Return the (X, Y) coordinate for the center point of the cell that contains the specified text.  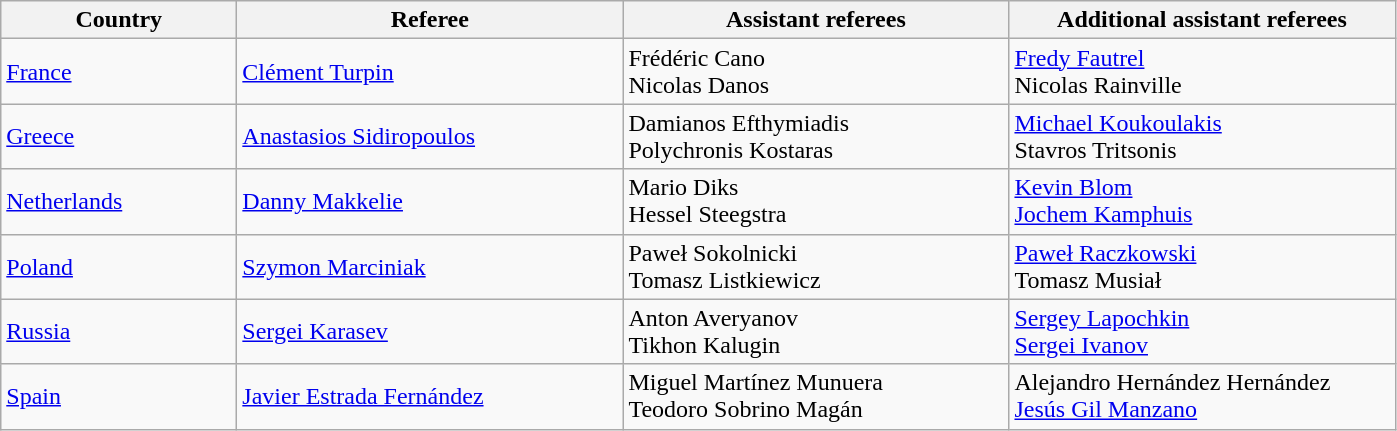
Assistant referees (816, 20)
Spain (119, 396)
Poland (119, 266)
Referee (430, 20)
Damianos EfthymiadisPolychronis Kostaras (816, 136)
Anton AveryanovTikhon Kalugin (816, 332)
Sergey LapochkinSergei Ivanov (1202, 332)
Alejandro Hernández HernándezJesús Gil Manzano (1202, 396)
Danny Makkelie (430, 202)
Mario DiksHessel Steegstra (816, 202)
Miguel Martínez MunueraTeodoro Sobrino Magán (816, 396)
Anastasios Sidiropoulos (430, 136)
Michael KoukoulakisStavros Tritsonis (1202, 136)
Sergei Karasev (430, 332)
Szymon Marciniak (430, 266)
Netherlands (119, 202)
Fredy FautrelNicolas Rainville (1202, 72)
Javier Estrada Fernández (430, 396)
Russia (119, 332)
Kevin BlomJochem Kamphuis (1202, 202)
Frédéric CanoNicolas Danos (816, 72)
France (119, 72)
Greece (119, 136)
Country (119, 20)
Clément Turpin (430, 72)
Paweł RaczkowskiTomasz Musiał (1202, 266)
Paweł SokolnickiTomasz Listkiewicz (816, 266)
Additional assistant referees (1202, 20)
